For the text-containing cell, return its midpoint in [X, Y] coordinate format. 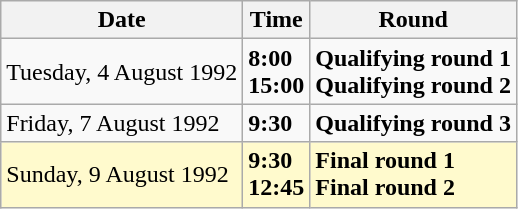
Qualifying round 1Qualifying round 2 [414, 72]
Qualifying round 3 [414, 123]
Tuesday, 4 August 1992 [122, 72]
9:3012:45 [276, 174]
Final round 1Final round 2 [414, 174]
Round [414, 20]
Date [122, 20]
Time [276, 20]
8:0015:00 [276, 72]
Sunday, 9 August 1992 [122, 174]
Friday, 7 August 1992 [122, 123]
9:30 [276, 123]
